Search for the cell housing the specified text and yield its [x, y] center coordinate. 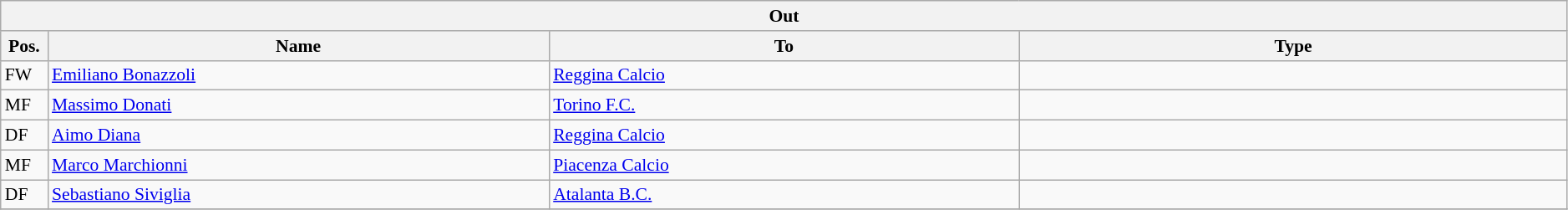
Sebastiano Siviglia [298, 195]
Type [1293, 46]
Torino F.C. [784, 105]
Aimo Diana [298, 136]
Atalanta B.C. [784, 195]
Marco Marchionni [298, 165]
Massimo Donati [298, 105]
To [784, 46]
Pos. [24, 46]
FW [24, 75]
Emiliano Bonazzoli [298, 75]
Piacenza Calcio [784, 165]
Out [784, 16]
Name [298, 46]
